Provide the (X, Y) coordinate of the cell's center where the given text is located.  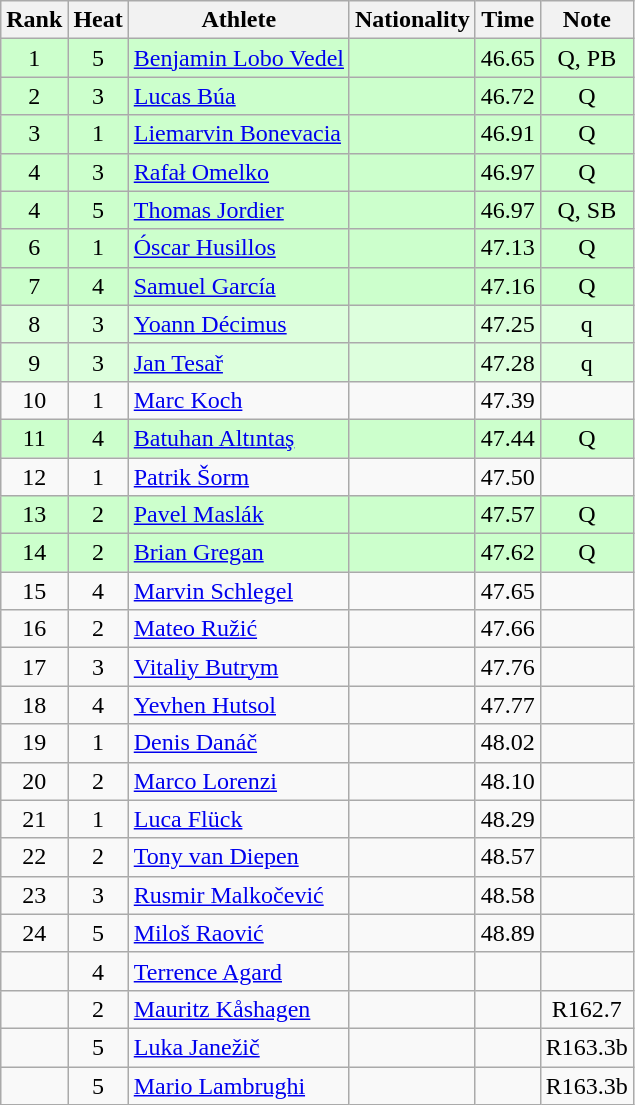
Yevhen Hutsol (238, 705)
Terrence Agard (238, 971)
Marc Koch (238, 400)
Liemarvin Bonevacia (238, 134)
Samuel García (238, 286)
13 (34, 515)
Heat (98, 20)
Vitaliy Butrym (238, 667)
16 (34, 629)
22 (34, 857)
12 (34, 477)
Nationality (412, 20)
47.13 (508, 248)
Q, SB (586, 210)
Rank (34, 20)
48.29 (508, 819)
47.66 (508, 629)
Note (586, 20)
46.91 (508, 134)
46.65 (508, 58)
Brian Gregan (238, 553)
47.77 (508, 705)
Lucas Búa (238, 96)
11 (34, 438)
Denis Danáč (238, 743)
Yoann Décimus (238, 324)
20 (34, 781)
19 (34, 743)
Rafał Omelko (238, 172)
47.25 (508, 324)
Thomas Jordier (238, 210)
47.57 (508, 515)
Batuhan Altıntaş (238, 438)
47.50 (508, 477)
Mauritz Kåshagen (238, 1009)
47.44 (508, 438)
Athlete (238, 20)
Mario Lambrughi (238, 1085)
6 (34, 248)
Rusmir Malkočević (238, 895)
21 (34, 819)
Patrik Šorm (238, 477)
47.65 (508, 591)
47.76 (508, 667)
15 (34, 591)
Luca Flück (238, 819)
8 (34, 324)
47.39 (508, 400)
18 (34, 705)
17 (34, 667)
Óscar Husillos (238, 248)
23 (34, 895)
46.72 (508, 96)
Mateo Ružić (238, 629)
24 (34, 933)
47.28 (508, 362)
Miloš Raović (238, 933)
Q, PB (586, 58)
47.62 (508, 553)
48.89 (508, 933)
Luka Janežič (238, 1047)
Benjamin Lobo Vedel (238, 58)
47.16 (508, 286)
7 (34, 286)
Pavel Maslák (238, 515)
48.58 (508, 895)
10 (34, 400)
R162.7 (586, 1009)
Marco Lorenzi (238, 781)
Time (508, 20)
14 (34, 553)
9 (34, 362)
48.57 (508, 857)
Marvin Schlegel (238, 591)
Tony van Diepen (238, 857)
Jan Tesař (238, 362)
48.10 (508, 781)
48.02 (508, 743)
